Output the [x, y] coordinate of the center of the cell containing the given text.  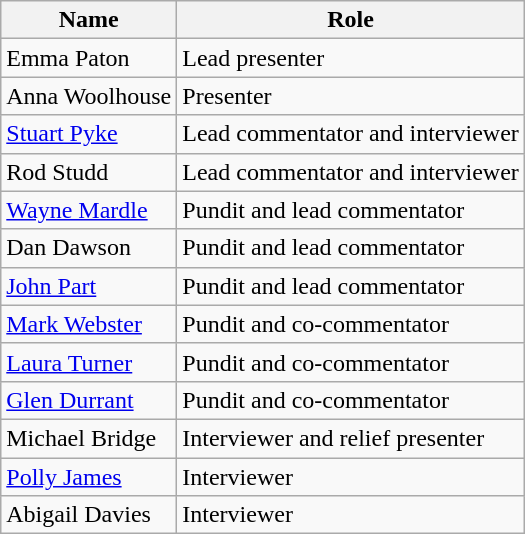
Rod Studd [89, 172]
Name [89, 20]
Laura Turner [89, 362]
Interviewer and relief presenter [351, 438]
Presenter [351, 96]
Michael Bridge [89, 438]
Wayne Mardle [89, 210]
Anna Woolhouse [89, 96]
Dan Dawson [89, 248]
Stuart Pyke [89, 134]
Emma Paton [89, 58]
Role [351, 20]
John Part [89, 286]
Lead presenter [351, 58]
Abigail Davies [89, 515]
Polly James [89, 477]
Glen Durrant [89, 400]
Mark Webster [89, 324]
